Determine the (X, Y) coordinate at the center of the cell enclosing the given text.  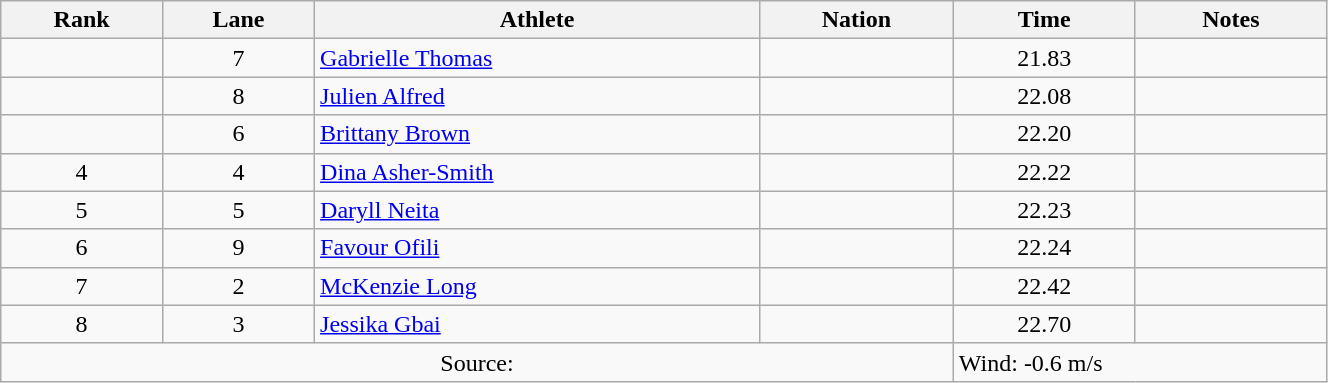
Nation (856, 20)
22.70 (1044, 324)
Favour Ofili (538, 248)
Wind: -0.6 m/s (1140, 362)
Notes (1230, 20)
Jessika Gbai (538, 324)
22.42 (1044, 286)
Rank (82, 20)
Daryll Neita (538, 210)
Julien Alfred (538, 96)
22.20 (1044, 134)
McKenzie Long (538, 286)
22.24 (1044, 248)
Time (1044, 20)
Dina Asher-Smith (538, 172)
3 (238, 324)
2 (238, 286)
Brittany Brown (538, 134)
9 (238, 248)
Athlete (538, 20)
22.23 (1044, 210)
Lane (238, 20)
22.08 (1044, 96)
Gabrielle Thomas (538, 58)
21.83 (1044, 58)
22.22 (1044, 172)
Source: (478, 362)
